Return the [X, Y] coordinate for the center point of the cell that contains the specified text.  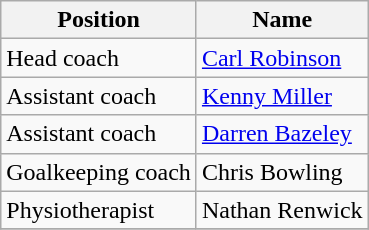
Physiotherapist [99, 210]
Kenny Miller [282, 96]
Position [99, 20]
Name [282, 20]
Darren Bazeley [282, 134]
Carl Robinson [282, 58]
Nathan Renwick [282, 210]
Chris Bowling [282, 172]
Head coach [99, 58]
Goalkeeping coach [99, 172]
